Determine the (X, Y) coordinate at the center of the cell enclosing the given text.  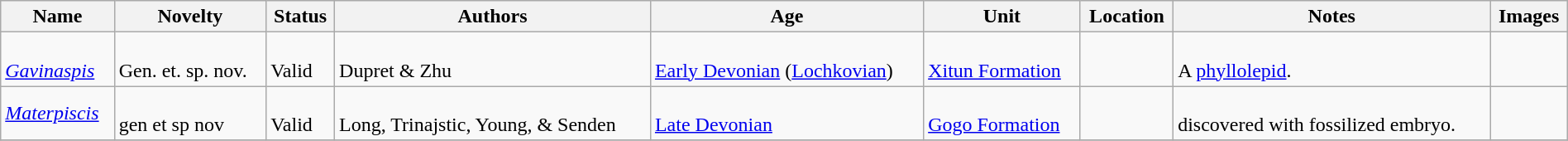
Unit (1002, 17)
Late Devonian (786, 113)
Xitun Formation (1002, 60)
Gen. et. sp. nov. (190, 60)
gen et sp nov (190, 113)
Long, Trinajstic, Young, & Senden (493, 113)
Dupret & Zhu (493, 60)
Images (1528, 17)
Gogo Formation (1002, 113)
discovered with fossilized embryo. (1331, 113)
Name (58, 17)
Location (1126, 17)
Materpiscis (58, 113)
Gavinaspis (58, 60)
Early Devonian (Lochkovian) (786, 60)
Status (301, 17)
Authors (493, 17)
Notes (1331, 17)
Age (786, 17)
Novelty (190, 17)
A phyllolepid. (1331, 60)
